Output the [x, y] coordinate of the center of the cell containing the given text.  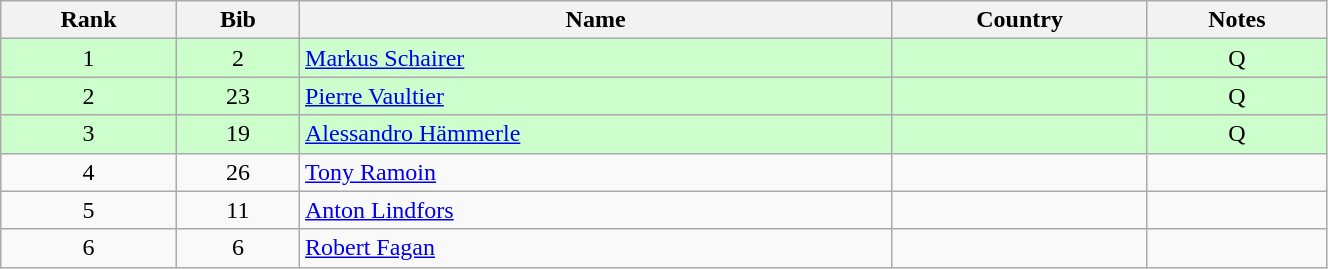
4 [89, 172]
23 [238, 96]
Tony Ramoin [596, 172]
3 [89, 134]
Pierre Vaultier [596, 96]
Name [596, 20]
11 [238, 210]
26 [238, 172]
1 [89, 58]
5 [89, 210]
Rank [89, 20]
19 [238, 134]
Notes [1236, 20]
Anton Lindfors [596, 210]
Markus Schairer [596, 58]
Country [1020, 20]
Robert Fagan [596, 248]
Alessandro Hämmerle [596, 134]
Bib [238, 20]
